From the cell containing the given text, extract its center point as (X, Y) coordinate. 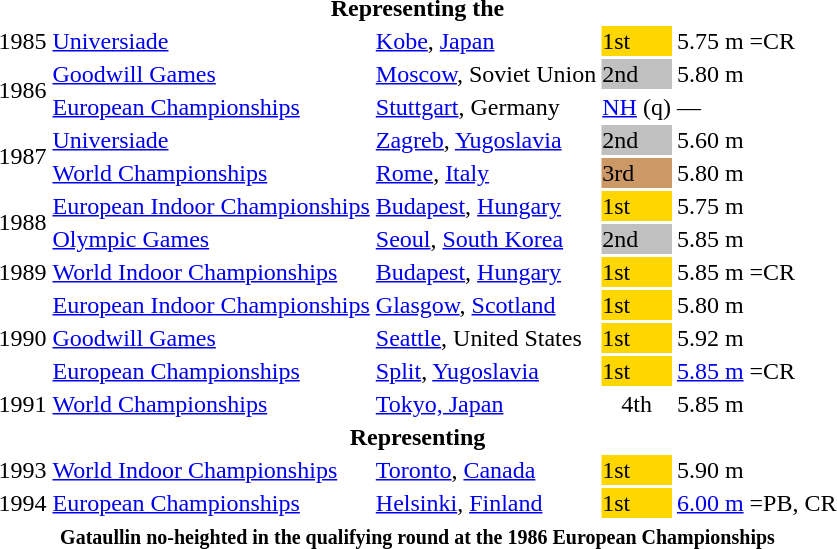
Toronto, Canada (486, 470)
Tokyo, Japan (486, 404)
Zagreb, Yugoslavia (486, 140)
Moscow, Soviet Union (486, 74)
3rd (637, 173)
Stuttgart, Germany (486, 107)
Glasgow, Scotland (486, 305)
Kobe, Japan (486, 41)
4th (637, 404)
Seoul, South Korea (486, 239)
NH (q) (637, 107)
Olympic Games (211, 239)
Split, Yugoslavia (486, 371)
Rome, Italy (486, 173)
Helsinki, Finland (486, 503)
Seattle, United States (486, 338)
